Identify which cell holds the provided text, then report its [X, Y] central coordinate. 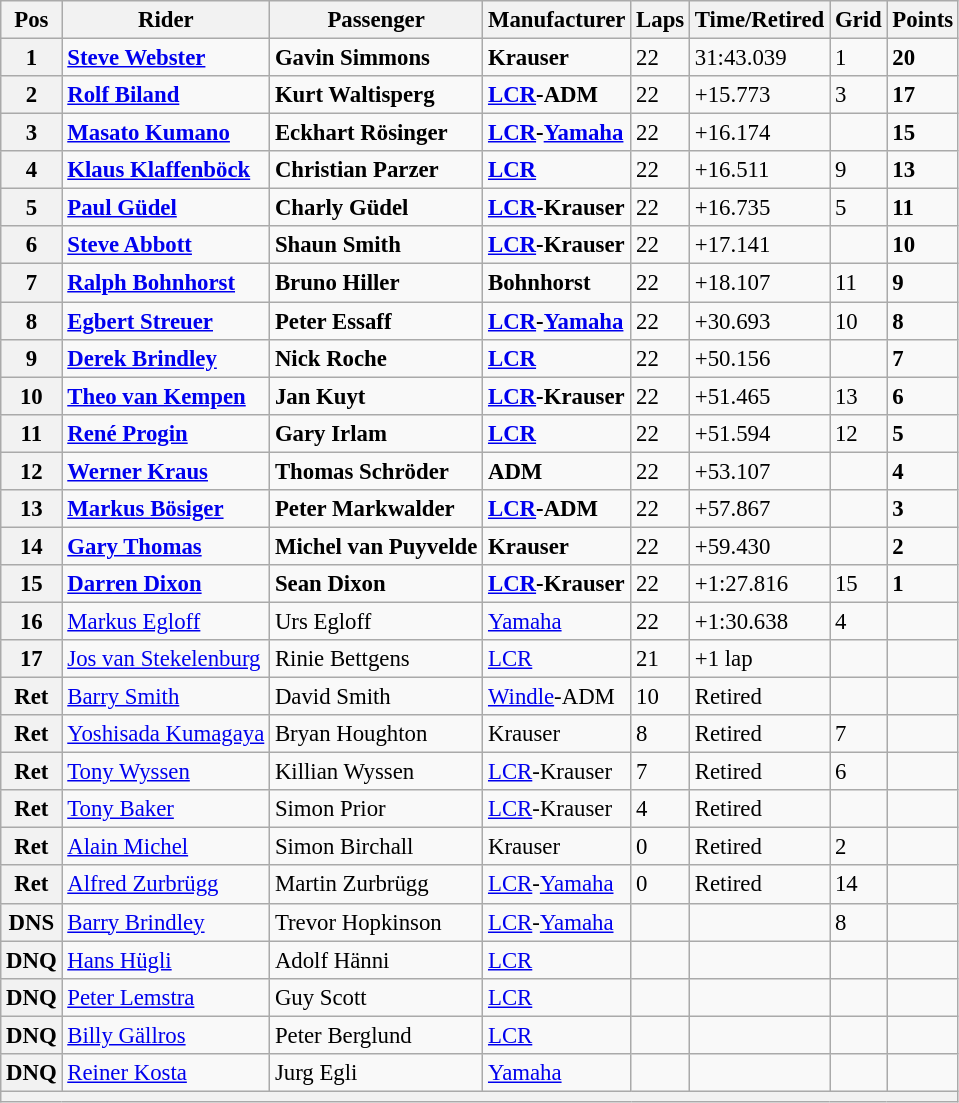
+16.174 [760, 133]
Klaus Klaffenböck [166, 170]
+16.735 [760, 208]
+18.107 [760, 283]
Nick Roche [376, 358]
ADM [557, 471]
+51.465 [760, 396]
Tony Wyssen [166, 772]
+16.511 [760, 170]
Urs Egloff [376, 621]
Derek Brindley [166, 358]
Pos [32, 20]
Michel van Puyvelde [376, 546]
Points [922, 20]
Shaun Smith [376, 245]
Grid [858, 20]
31:43.039 [760, 58]
Trevor Hopkinson [376, 922]
Rider [166, 20]
Yoshisada Kumagaya [166, 734]
+59.430 [760, 546]
Gavin Simmons [376, 58]
Steve Abbott [166, 245]
Jurg Egli [376, 1073]
Barry Smith [166, 697]
Egbert Streuer [166, 321]
Peter Berglund [376, 1035]
Bohnhorst [557, 283]
+30.693 [760, 321]
+50.156 [760, 358]
+51.594 [760, 433]
Jan Kuyt [376, 396]
Werner Kraus [166, 471]
Time/Retired [760, 20]
René Progin [166, 433]
Tony Baker [166, 809]
+15.773 [760, 95]
Thomas Schröder [376, 471]
Billy Gällros [166, 1035]
Masato Kumano [166, 133]
Manufacturer [557, 20]
Gary Irlam [376, 433]
Alfred Zurbrügg [166, 885]
+57.867 [760, 509]
Reiner Kosta [166, 1073]
Charly Güdel [376, 208]
+17.141 [760, 245]
Kurt Waltisperg [376, 95]
Killian Wyssen [376, 772]
Peter Markwalder [376, 509]
Peter Lemstra [166, 997]
16 [32, 621]
Jos van Stekelenburg [166, 659]
Simon Prior [376, 809]
Bryan Houghton [376, 734]
+1:27.816 [760, 584]
Theo van Kempen [166, 396]
Steve Webster [166, 58]
David Smith [376, 697]
Simon Birchall [376, 847]
Windle-ADM [557, 697]
21 [660, 659]
Hans Hügli [166, 960]
+1 lap [760, 659]
Passenger [376, 20]
Gary Thomas [166, 546]
Ralph Bohnhorst [166, 283]
Bruno Hiller [376, 283]
+53.107 [760, 471]
Rinie Bettgens [376, 659]
+1:30.638 [760, 621]
Sean Dixon [376, 584]
Christian Parzer [376, 170]
Rolf Biland [166, 95]
Peter Essaff [376, 321]
Martin Zurbrügg [376, 885]
Eckhart Rösinger [376, 133]
Barry Brindley [166, 922]
Darren Dixon [166, 584]
Alain Michel [166, 847]
Adolf Hänni [376, 960]
Markus Egloff [166, 621]
DNS [32, 922]
Guy Scott [376, 997]
Paul Güdel [166, 208]
Markus Bösiger [166, 509]
Laps [660, 20]
20 [922, 58]
